Detect which cell encompasses the target text, then output its [X, Y] center coordinate. 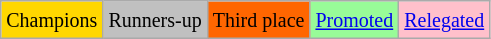
Champions [52, 20]
Third place [258, 20]
Runners-up [155, 20]
Relegated [444, 20]
Promoted [354, 20]
